Detect which cell encompasses the target text, then output its (X, Y) center coordinate. 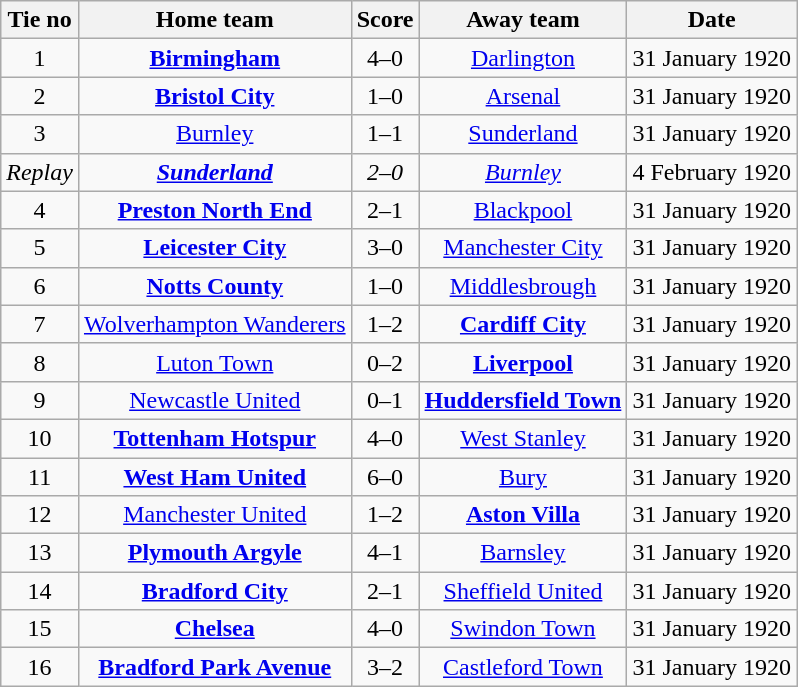
Notts County (214, 286)
4 (40, 210)
2 (40, 96)
0–2 (385, 362)
Date (712, 20)
Birmingham (214, 58)
Huddersfield Town (523, 400)
Home team (214, 20)
Manchester City (523, 248)
11 (40, 477)
Middlesbrough (523, 286)
Arsenal (523, 96)
Leicester City (214, 248)
14 (40, 591)
16 (40, 667)
5 (40, 248)
Bristol City (214, 96)
Cardiff City (523, 324)
0–1 (385, 400)
Plymouth Argyle (214, 553)
13 (40, 553)
Castleford Town (523, 667)
2–0 (385, 172)
Aston Villa (523, 515)
West Stanley (523, 438)
Bury (523, 477)
1 (40, 58)
9 (40, 400)
Tottenham Hotspur (214, 438)
Darlington (523, 58)
Swindon Town (523, 629)
Luton Town (214, 362)
Wolverhampton Wanderers (214, 324)
Newcastle United (214, 400)
West Ham United (214, 477)
Chelsea (214, 629)
6–0 (385, 477)
4 February 1920 (712, 172)
Away team (523, 20)
6 (40, 286)
3–2 (385, 667)
Liverpool (523, 362)
Bradford City (214, 591)
Barnsley (523, 553)
1–1 (385, 134)
Score (385, 20)
10 (40, 438)
3–0 (385, 248)
Sheffield United (523, 591)
Replay (40, 172)
Preston North End (214, 210)
Blackpool (523, 210)
Manchester United (214, 515)
15 (40, 629)
3 (40, 134)
12 (40, 515)
Tie no (40, 20)
7 (40, 324)
4–1 (385, 553)
Bradford Park Avenue (214, 667)
8 (40, 362)
